Provide the (X, Y) coordinate of the cell's center where the given text is located.  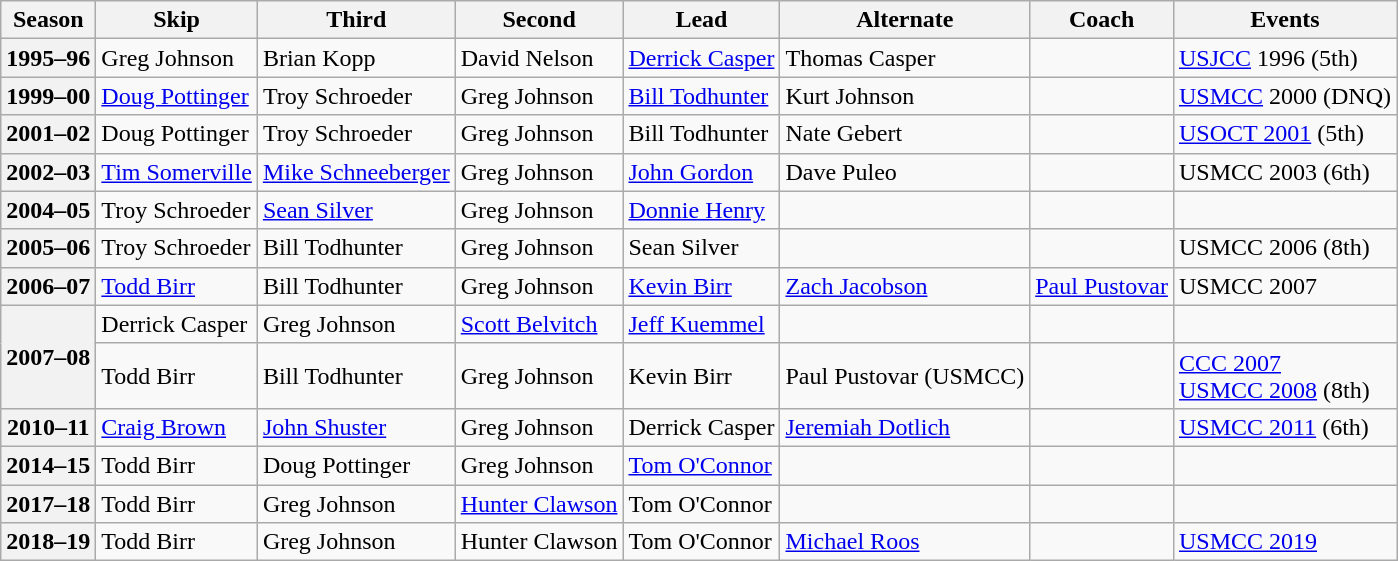
Nate Gebert (905, 134)
Thomas Casper (905, 58)
David Nelson (539, 58)
2014–15 (48, 465)
USJCC 1996 (5th) (1284, 58)
Second (539, 20)
2018–19 (48, 542)
Brian Kopp (356, 58)
Tim Somerville (177, 172)
USMCC 2003 (6th) (1284, 172)
Kurt Johnson (905, 96)
2004–05 (48, 210)
2006–07 (48, 286)
USMCC 2000 (DNQ) (1284, 96)
2007–08 (48, 356)
Events (1284, 20)
1995–96 (48, 58)
John Shuster (356, 427)
1999–00 (48, 96)
USMCC 2007 (1284, 286)
2001–02 (48, 134)
2002–03 (48, 172)
Donnie Henry (702, 210)
Craig Brown (177, 427)
Coach (1102, 20)
Michael Roos (905, 542)
USMCC 2011 (6th) (1284, 427)
John Gordon (702, 172)
USOCT 2001 (5th) (1284, 134)
2010–11 (48, 427)
Season (48, 20)
USMCC 2006 (8th) (1284, 248)
Paul Pustovar (1102, 286)
Dave Puleo (905, 172)
Mike Schneeberger (356, 172)
Paul Pustovar (USMCC) (905, 376)
USMCC 2019 (1284, 542)
Jeff Kuemmel (702, 324)
Alternate (905, 20)
Jeremiah Dotlich (905, 427)
CCC 2007 USMCC 2008 (8th) (1284, 376)
Zach Jacobson (905, 286)
Lead (702, 20)
Third (356, 20)
Scott Belvitch (539, 324)
2017–18 (48, 503)
2005–06 (48, 248)
Skip (177, 20)
